Locate the cell with the specified text and output its [X, Y] center coordinate. 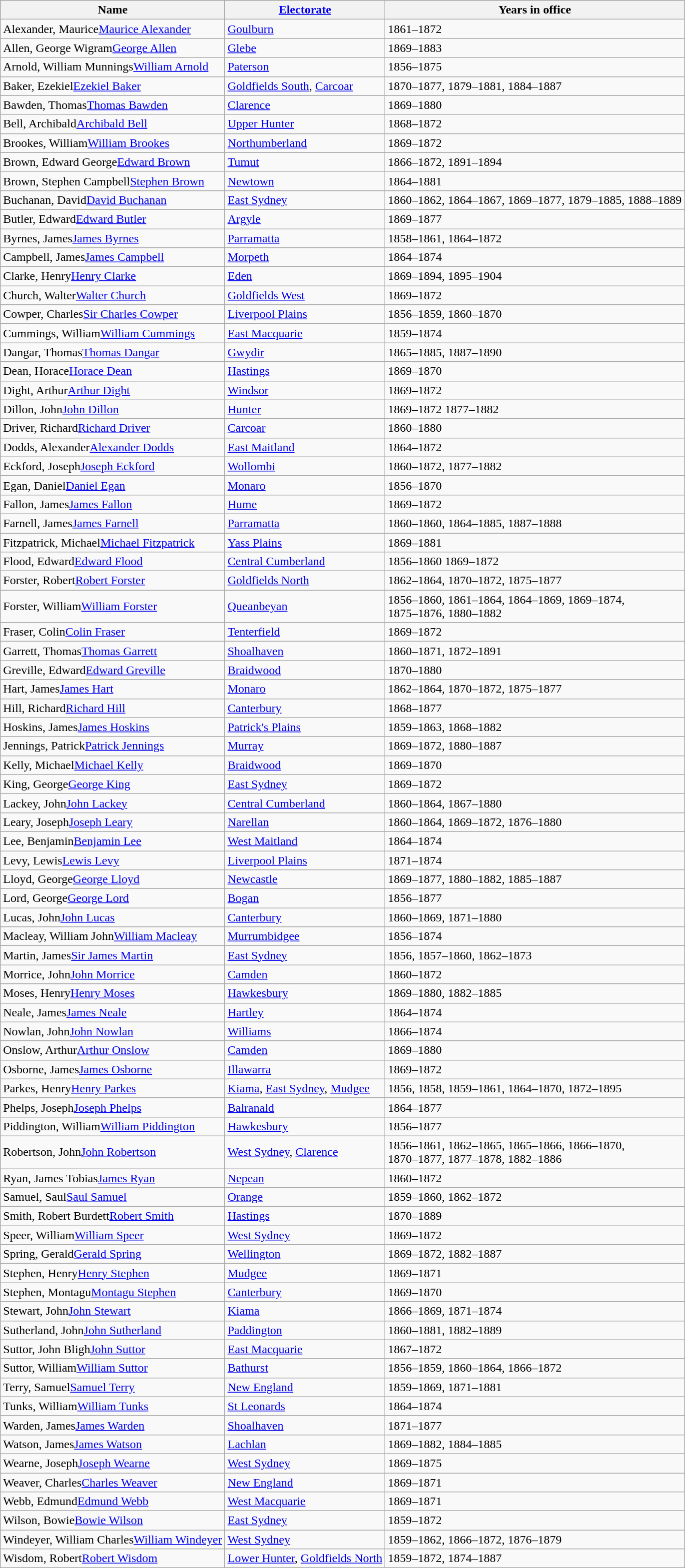
Eckford, JosephJoseph Eckford [113, 466]
West Maitland [305, 841]
Brown, Edward GeorgeEdward Brown [113, 162]
Windeyer, William CharlesWilliam Windeyer [113, 1540]
Osborne, JamesJames Osborne [113, 1069]
Lee, BenjaminBenjamin Lee [113, 841]
Goulburn [305, 29]
Windsor [305, 390]
Spring, GeraldGerald Spring [113, 1254]
Newcastle [305, 879]
Piddington, WilliamWilliam Piddington [113, 1126]
Lachlan [305, 1444]
1860–1869, 1871–1880 [535, 917]
Warden, JamesJames Warden [113, 1425]
1856–1859, 1860–1870 [535, 314]
Parkes, HenryHenry Parkes [113, 1088]
Webb, EdmundEdmund Webb [113, 1502]
1861–1872 [535, 29]
Brookes, WilliamWilliam Brookes [113, 143]
1864–1872 [535, 447]
Cowper, CharlesSir Charles Cowper [113, 314]
West Sydney, Clarence [305, 1152]
Goldfields West [305, 295]
Upper Hunter [305, 124]
Suttor, WilliamWilliam Suttor [113, 1368]
Hill, RichardRichard Hill [113, 708]
Nepean [305, 1178]
1868–1877 [535, 708]
Carcoar [305, 428]
Hart, JamesJames Hart [113, 689]
Leary, JosephJoseph Leary [113, 822]
Kiama [305, 1311]
Arnold, William MunningsWilliam Arnold [113, 67]
1856–1861, 1862–1865, 1865–1866, 1866–1870,1870–1877, 1877–1878, 1882–1886 [535, 1152]
Smith, Robert BurdettRobert Smith [113, 1216]
Sutherland, JohnJohn Sutherland [113, 1330]
Stephen, MontaguMontagu Stephen [113, 1292]
Baker, EzekielEzekiel Baker [113, 86]
Campbell, JamesJames Campbell [113, 257]
Illawarra [305, 1069]
1869–1880, 1882–1885 [535, 993]
St Leonards [305, 1406]
1865–1885, 1887–1890 [535, 352]
Driver, RichardRichard Driver [113, 428]
Alexander, MauriceMaurice Alexander [113, 29]
Church, WalterWalter Church [113, 295]
1856, 1857–1860, 1862–1873 [535, 955]
Queanbeyan [305, 607]
Macleay, William JohnWilliam Macleay [113, 936]
Tunks, WilliamWilliam Tunks [113, 1406]
Dillon, JohnJohn Dillon [113, 409]
Dean, HoraceHorace Dean [113, 371]
Orange [305, 1197]
Byrnes, JamesJames Byrnes [113, 238]
Egan, DanielDaniel Egan [113, 485]
1869–1872 1877–1882 [535, 409]
Wearne, JosephJoseph Wearne [113, 1463]
Wilson, BowieBowie Wilson [113, 1521]
Onslow, ArthurArthur Onslow [113, 1050]
Fallon, JamesJames Fallon [113, 504]
Electorate [305, 10]
Fraser, ColinColin Fraser [113, 632]
Watson, JamesJames Watson [113, 1444]
Yass Plains [305, 542]
Lower Hunter, Goldfields North [305, 1559]
Nowlan, JohnJohn Nowlan [113, 1031]
Gwydir [305, 352]
1860–1881, 1882–1889 [535, 1330]
1859–1860, 1862–1872 [535, 1197]
Wellington [305, 1254]
Hume [305, 504]
1856, 1858, 1859–1861, 1864–1870, 1872–1895 [535, 1088]
Fitzpatrick, MichaelMichael Fitzpatrick [113, 542]
Bogan [305, 898]
Years in office [535, 10]
Wollombi [305, 466]
Goldfields North [305, 581]
1866–1872, 1891–1894 [535, 162]
Lucas, JohnJohn Lucas [113, 917]
Glebe [305, 48]
Cummings, WilliamWilliam Cummings [113, 333]
Lloyd, GeorgeGeorge Lloyd [113, 879]
1869–1883 [535, 48]
Kelly, MichaelMichael Kelly [113, 765]
Narellan [305, 822]
Farnell, JamesJames Farnell [113, 523]
1871–1877 [535, 1425]
Bell, ArchibaldArchibald Bell [113, 124]
Dodds, AlexanderAlexander Dodds [113, 447]
Butler, EdwardEdward Butler [113, 219]
Murray [305, 746]
1860–1864, 1867–1880 [535, 803]
Buchanan, DavidDavid Buchanan [113, 200]
West Macquarie [305, 1502]
Williams [305, 1031]
1856–1860 1869–1872 [535, 562]
Samuel, SaulSaul Samuel [113, 1197]
Dight, ArthurArthur Dight [113, 390]
1858–1861, 1864–1872 [535, 238]
1871–1874 [535, 860]
Levy, LewisLewis Levy [113, 860]
Stephen, HenryHenry Stephen [113, 1273]
Mudgee [305, 1273]
1859–1872, 1874–1887 [535, 1559]
1860–1880 [535, 428]
Robertson, JohnJohn Robertson [113, 1152]
1870–1877, 1879–1881, 1884–1887 [535, 86]
Patrick's Plains [305, 727]
Argyle [305, 219]
1859–1862, 1866–1872, 1876–1879 [535, 1540]
1860–1862, 1864–1867, 1869–1877, 1879–1885, 1888–1889 [535, 200]
1856–1875 [535, 67]
Hoskins, JamesJames Hoskins [113, 727]
Kiama, East Sydney, Mudgee [305, 1088]
Morrice, JohnJohn Morrice [113, 974]
Paddington [305, 1330]
1870–1889 [535, 1216]
Lackey, JohnJohn Lackey [113, 803]
1870–1880 [535, 670]
Clarke, HenryHenry Clarke [113, 276]
Goldfields South, Carcoar [305, 86]
1856–1859, 1860–1864, 1866–1872 [535, 1368]
1859–1872 [535, 1521]
1856–1874 [535, 936]
Wisdom, RobertRobert Wisdom [113, 1559]
1869–1872, 1882–1887 [535, 1254]
Northumberland [305, 143]
Dangar, ThomasThomas Dangar [113, 352]
1869–1875 [535, 1463]
Brown, Stephen CampbellStephen Brown [113, 181]
1868–1872 [535, 124]
Forster, RobertRobert Forster [113, 581]
Weaver, CharlesCharles Weaver [113, 1483]
1867–1872 [535, 1349]
1869–1894, 1895–1904 [535, 276]
Garrett, ThomasThomas Garrett [113, 651]
1869–1882, 1884–1885 [535, 1444]
Bawden, ThomasThomas Bawden [113, 105]
Tenterfield [305, 632]
1859–1874 [535, 333]
1866–1874 [535, 1031]
Allen, George WigramGeorge Allen [113, 48]
Terry, SamuelSamuel Terry [113, 1387]
Newtown [305, 181]
1869–1881 [535, 542]
Forster, WilliamWilliam Forster [113, 607]
Jennings, PatrickPatrick Jennings [113, 746]
1864–1881 [535, 181]
1869–1877, 1880–1882, 1885–1887 [535, 879]
1869–1877 [535, 219]
Martin, JamesSir James Martin [113, 955]
1859–1869, 1871–1881 [535, 1387]
Morpeth [305, 257]
1860–1872, 1877–1882 [535, 466]
Balranald [305, 1107]
Stewart, JohnJohn Stewart [113, 1311]
1860–1871, 1872–1891 [535, 651]
Murrumbidgee [305, 936]
Neale, JamesJames Neale [113, 1012]
Greville, EdwardEdward Greville [113, 670]
1860–1860, 1864–1885, 1887–1888 [535, 523]
East Maitland [305, 447]
King, GeorgeGeorge King [113, 784]
1869–1872, 1880–1887 [535, 746]
1866–1869, 1871–1874 [535, 1311]
Lord, GeorgeGeorge Lord [113, 898]
Name [113, 10]
Bathurst [305, 1368]
Clarence [305, 105]
Eden [305, 276]
1856–1860, 1861–1864, 1864–1869, 1869–1874,1875–1876, 1880–1882 [535, 607]
Speer, WilliamWilliam Speer [113, 1235]
Paterson [305, 67]
1856–1870 [535, 485]
Ryan, James TobiasJames Ryan [113, 1178]
Tumut [305, 162]
1860–1864, 1869–1872, 1876–1880 [535, 822]
Hunter [305, 409]
Moses, HenryHenry Moses [113, 993]
Hartley [305, 1012]
1859–1863, 1868–1882 [535, 727]
Phelps, JosephJoseph Phelps [113, 1107]
Flood, EdwardEdward Flood [113, 562]
Suttor, John BlighJohn Suttor [113, 1349]
1864–1877 [535, 1107]
